Search for the cell housing the specified text and yield its [X, Y] center coordinate. 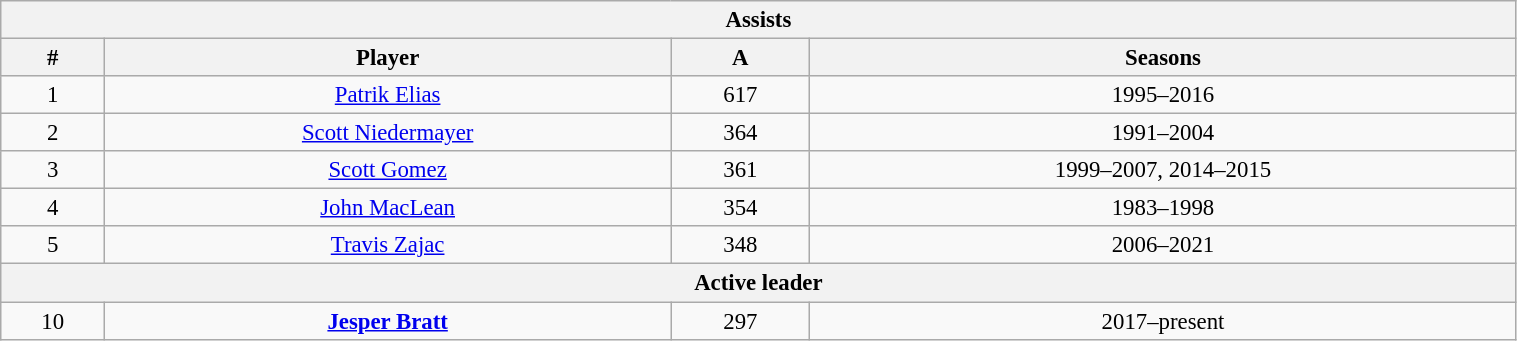
354 [740, 208]
1 [53, 95]
2006–2021 [1163, 245]
348 [740, 245]
Seasons [1163, 58]
364 [740, 133]
1999–2007, 2014–2015 [1163, 170]
1991–2004 [1163, 133]
2017–present [1163, 321]
Patrik Elias [388, 95]
# [53, 58]
617 [740, 95]
3 [53, 170]
10 [53, 321]
John MacLean [388, 208]
4 [53, 208]
1995–2016 [1163, 95]
2 [53, 133]
297 [740, 321]
Jesper Bratt [388, 321]
1983–1998 [1163, 208]
Travis Zajac [388, 245]
Scott Gomez [388, 170]
Scott Niedermayer [388, 133]
5 [53, 245]
Active leader [758, 283]
A [740, 58]
Player [388, 58]
361 [740, 170]
Assists [758, 20]
